Output the [X, Y] coordinate of the center of the cell containing the given text.  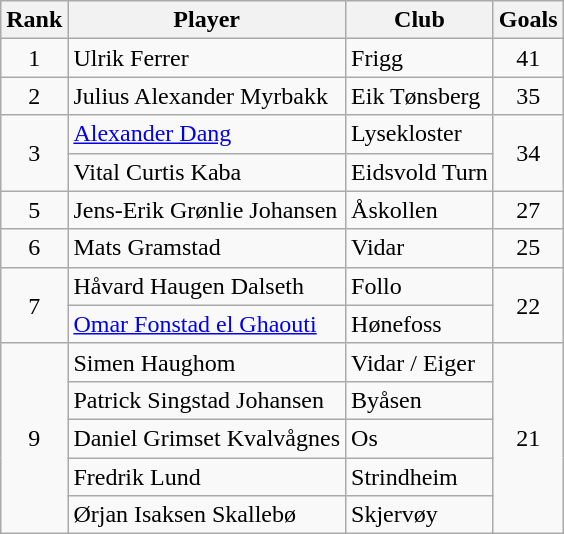
Ørjan Isaksen Skallebø [207, 515]
Lysekloster [420, 134]
Fredrik Lund [207, 477]
Skjervøy [420, 515]
Mats Gramstad [207, 248]
Eik Tønsberg [420, 96]
Åskollen [420, 210]
Follo [420, 286]
Eidsvold Turn [420, 172]
5 [34, 210]
Frigg [420, 58]
Daniel Grimset Kvalvågnes [207, 438]
9 [34, 438]
6 [34, 248]
Os [420, 438]
22 [528, 305]
Håvard Haugen Dalseth [207, 286]
Player [207, 20]
Julius Alexander Myrbakk [207, 96]
Goals [528, 20]
21 [528, 438]
Vidar [420, 248]
25 [528, 248]
7 [34, 305]
Strindheim [420, 477]
Vidar / Eiger [420, 362]
3 [34, 153]
35 [528, 96]
Simen Haughom [207, 362]
41 [528, 58]
Alexander Dang [207, 134]
Patrick Singstad Johansen [207, 400]
Club [420, 20]
Ulrik Ferrer [207, 58]
2 [34, 96]
Vital Curtis Kaba [207, 172]
Byåsen [420, 400]
Rank [34, 20]
Hønefoss [420, 324]
Jens-Erik Grønlie Johansen [207, 210]
Omar Fonstad el Ghaouti [207, 324]
1 [34, 58]
27 [528, 210]
34 [528, 153]
